Detect which cell encompasses the target text, then output its [X, Y] center coordinate. 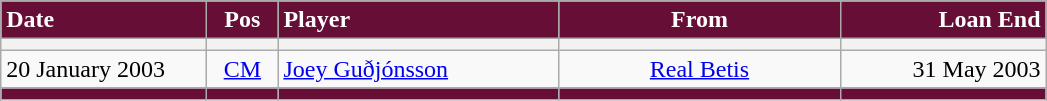
Real Betis [700, 69]
CM [242, 69]
Date [104, 20]
20 January 2003 [104, 69]
Player [418, 20]
Joey Guðjónsson [418, 69]
31 May 2003 [943, 69]
Loan End [943, 20]
From [700, 20]
Pos [242, 20]
